Pinpoint the cell where the given text exists, returning its (x, y) midpoint coordinate. 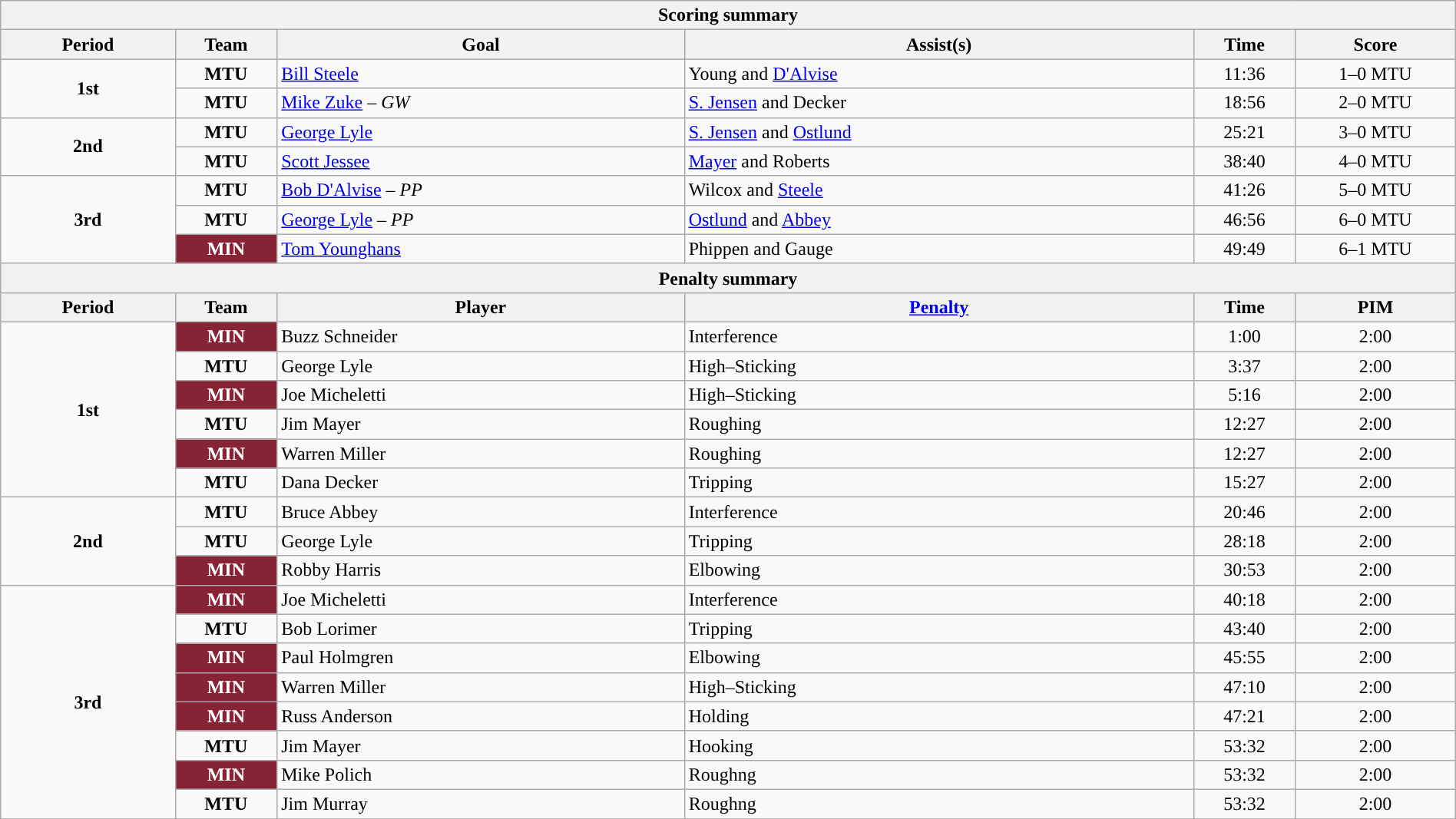
30:53 (1244, 570)
6–1 MTU (1375, 249)
Scott Jessee (481, 161)
18:56 (1244, 103)
Dana Decker (481, 483)
Russ Anderson (481, 716)
Score (1375, 45)
Holding (938, 716)
Tom Younghans (481, 249)
Bill Steele (481, 74)
Robby Harris (481, 570)
28:18 (1244, 541)
1–0 MTU (1375, 74)
Phippen and Gauge (938, 249)
Bob Lorimer (481, 629)
Penalty (938, 307)
Bruce Abbey (481, 512)
45:55 (1244, 658)
20:46 (1244, 512)
47:10 (1244, 687)
5–0 MTU (1375, 190)
Buzz Schneider (481, 336)
George Lyle – PP (481, 220)
Paul Holmgren (481, 658)
46:56 (1244, 220)
S. Jensen and Decker (938, 103)
Wilcox and Steele (938, 190)
38:40 (1244, 161)
Scoring summary (728, 15)
Ostlund and Abbey (938, 220)
47:21 (1244, 716)
15:27 (1244, 483)
2–0 MTU (1375, 103)
43:40 (1244, 629)
PIM (1375, 307)
Goal (481, 45)
Player (481, 307)
11:36 (1244, 74)
S. Jensen and Ostlund (938, 132)
1:00 (1244, 336)
4–0 MTU (1375, 161)
41:26 (1244, 190)
Mayer and Roberts (938, 161)
6–0 MTU (1375, 220)
Mike Polich (481, 774)
Bob D'Alvise – PP (481, 190)
3–0 MTU (1375, 132)
49:49 (1244, 249)
Young and D'Alvise (938, 74)
Assist(s) (938, 45)
Jim Murray (481, 804)
Mike Zuke – GW (481, 103)
3:37 (1244, 366)
40:18 (1244, 599)
5:16 (1244, 395)
Penalty summary (728, 278)
Hooking (938, 745)
25:21 (1244, 132)
